Pinpoint the cell where the given text exists, returning its [x, y] midpoint coordinate. 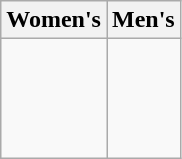
Women's [54, 20]
Men's [143, 20]
